Locate the cell with the specified text and output its [X, Y] center coordinate. 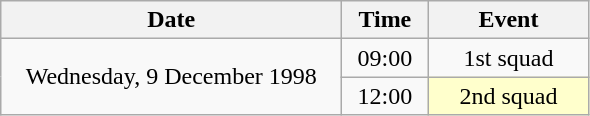
Time [385, 20]
Date [172, 20]
Event [508, 20]
12:00 [385, 96]
Wednesday, 9 December 1998 [172, 77]
1st squad [508, 58]
2nd squad [508, 96]
09:00 [385, 58]
